Identify which cell holds the provided text, then report its (x, y) central coordinate. 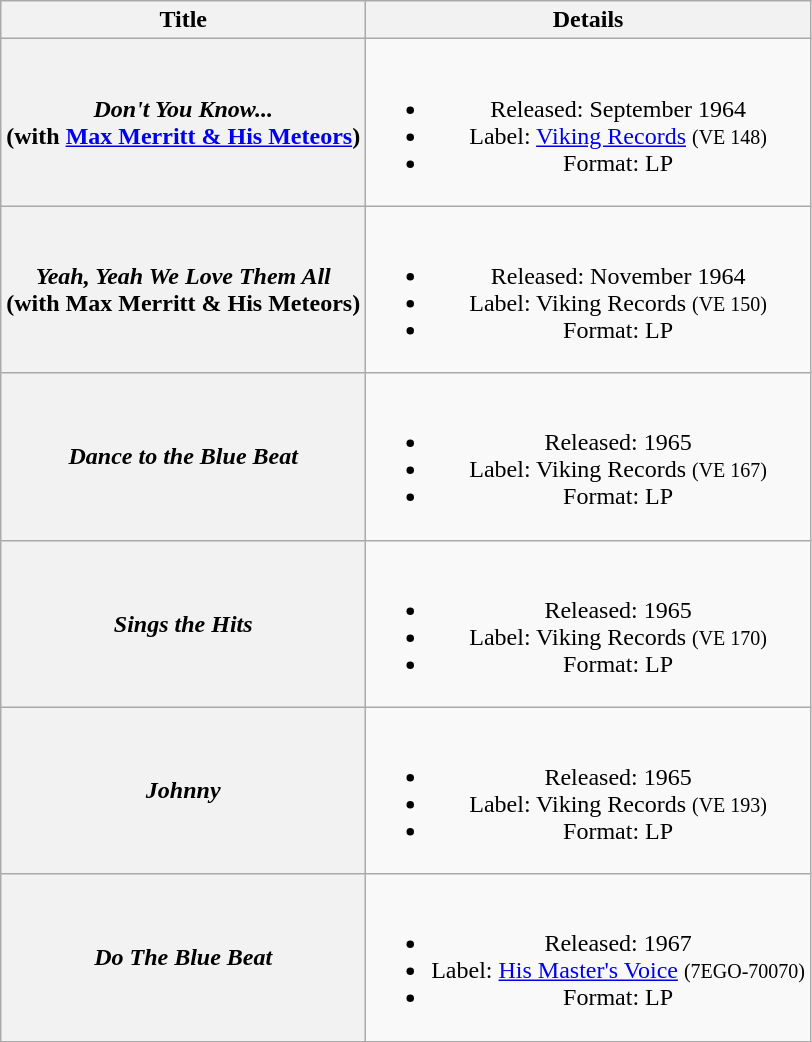
Released: 1967Label: His Master's Voice (7EGO-70070)Format: LP (588, 958)
Johnny (184, 790)
Don't You Know... (with Max Merritt & His Meteors) (184, 122)
Do The Blue Beat (184, 958)
Details (588, 20)
Sings the Hits (184, 624)
Yeah, Yeah We Love Them All (with Max Merritt & His Meteors) (184, 290)
Dance to the Blue Beat (184, 456)
Released: November 1964Label: Viking Records (VE 150)Format: LP (588, 290)
Released: 1965Label: Viking Records (VE 167)Format: LP (588, 456)
Released: September 1964Label: Viking Records (VE 148)Format: LP (588, 122)
Released: 1965Label: Viking Records (VE 193)Format: LP (588, 790)
Title (184, 20)
Released: 1965Label: Viking Records (VE 170)Format: LP (588, 624)
